Return [X, Y] of the center of cell containing provided text 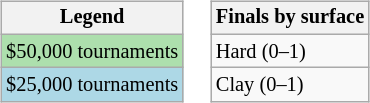
Legend [92, 18]
Clay (0–1) [290, 85]
Finals by surface [290, 18]
$25,000 tournaments [92, 85]
Hard (0–1) [290, 51]
$50,000 tournaments [92, 51]
